Provide the [X, Y] coordinate of the cell's center where the given text is located.  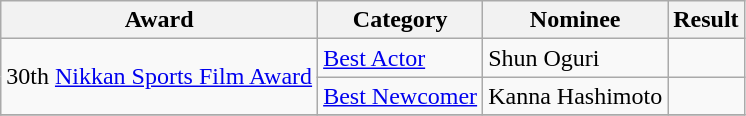
Kanna Hashimoto [576, 96]
Best Newcomer [400, 96]
Shun Oguri [576, 58]
Nominee [576, 20]
Best Actor [400, 58]
30th Nikkan Sports Film Award [160, 77]
Category [400, 20]
Award [160, 20]
Result [706, 20]
